Scan for the cell matching the given text and deliver its (X, Y) coordinate at center. 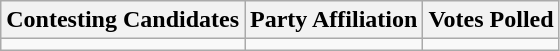
Votes Polled (491, 20)
Contesting Candidates (123, 20)
Party Affiliation (334, 20)
